Identify which cell holds the provided text, then report its [X, Y] central coordinate. 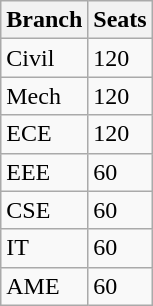
Seats [120, 20]
Branch [44, 20]
AME [44, 286]
Civil [44, 58]
IT [44, 248]
ECE [44, 134]
EEE [44, 172]
Mech [44, 96]
CSE [44, 210]
